Pinpoint the cell where the given text exists, returning its (x, y) midpoint coordinate. 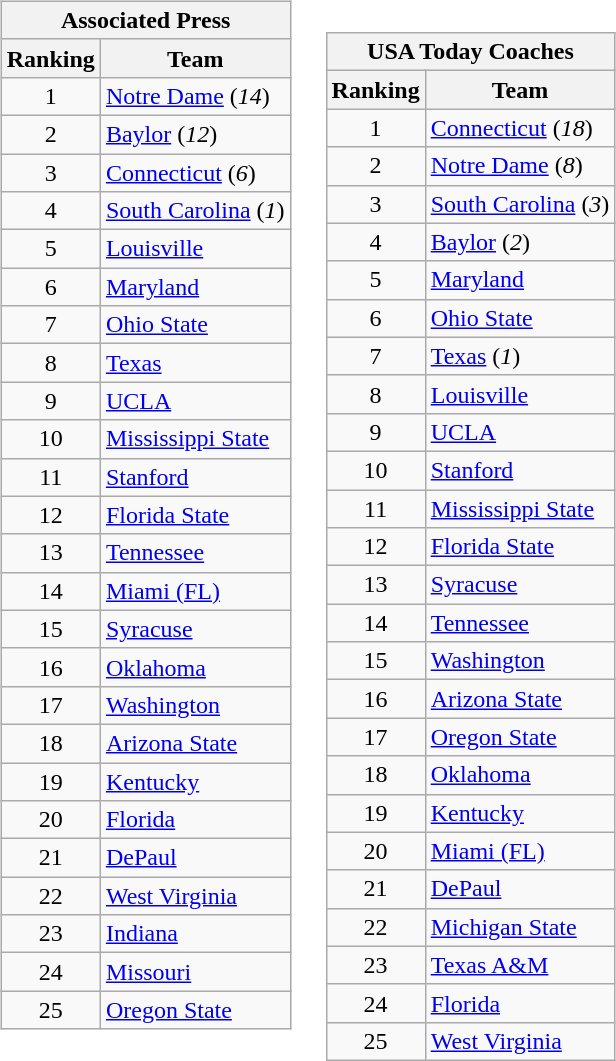
South Carolina (1) (195, 211)
USA Today Coaches (470, 52)
Baylor (2) (520, 242)
Connecticut (6) (195, 173)
Texas (195, 363)
Notre Dame (8) (520, 166)
Connecticut (18) (520, 128)
Baylor (12) (195, 134)
Notre Dame (14) (195, 96)
Associated Press (146, 20)
Missouri (195, 972)
Indiana (195, 934)
Texas A&M (520, 965)
Michigan State (520, 927)
Texas (1) (520, 356)
South Carolina (3) (520, 204)
